Locate the cell with the specified text and output its [x, y] center coordinate. 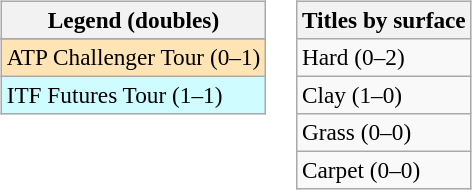
Titles by surface [384, 20]
ITF Futures Tour (1–1) [133, 95]
ATP Challenger Tour (0–1) [133, 57]
Clay (1–0) [384, 95]
Hard (0–2) [384, 57]
Legend (doubles) [133, 20]
Grass (0–0) [384, 133]
Carpet (0–0) [384, 171]
